Determine the [x, y] coordinate at the center of the cell enclosing the given text.  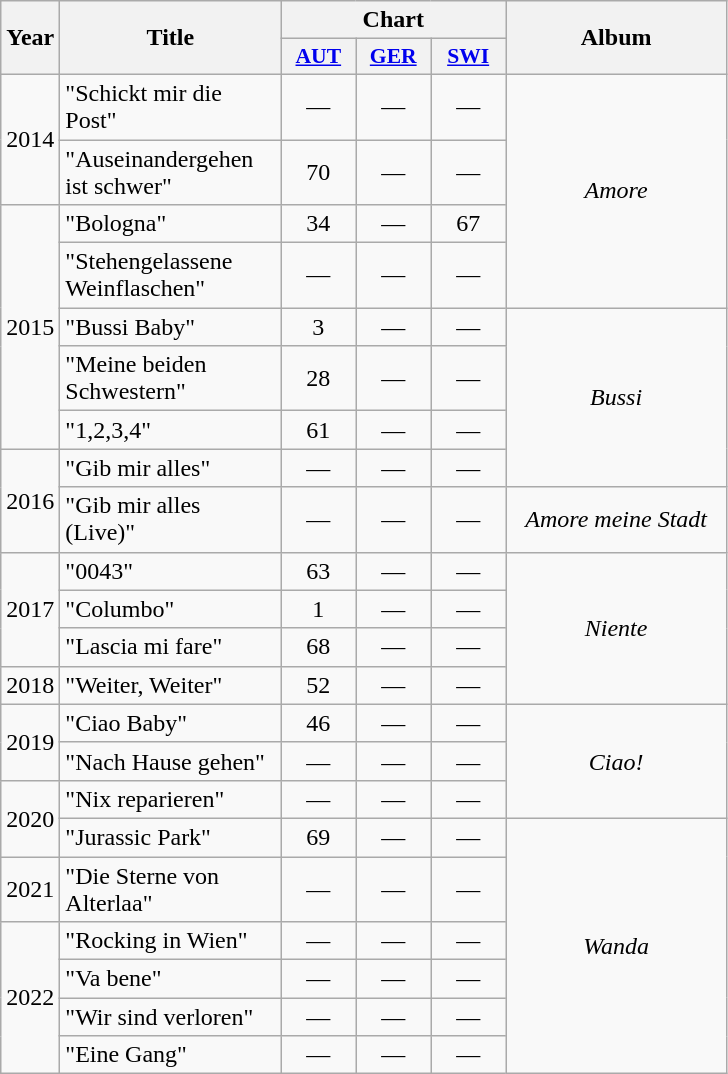
Ciao! [616, 761]
Niente [616, 628]
Title [170, 38]
"Meine beiden Schwestern" [170, 378]
"Jurassic Park" [170, 837]
2022 [30, 998]
3 [318, 327]
"Gib mir alles (Live)" [170, 520]
2017 [30, 609]
2014 [30, 139]
"Lascia mi fare" [170, 647]
"Va bene" [170, 979]
AUT [318, 57]
"Stehengelassene Weinflaschen" [170, 276]
"Schickt mir die Post" [170, 106]
"Gib mir alles" [170, 468]
"Nix reparieren" [170, 799]
68 [318, 647]
"0043" [170, 571]
Album [616, 38]
34 [318, 224]
2021 [30, 888]
"Eine Gang" [170, 1055]
2018 [30, 685]
28 [318, 378]
"Columbo" [170, 609]
52 [318, 685]
46 [318, 723]
61 [318, 430]
2016 [30, 500]
"Rocking in Wien" [170, 941]
"Nach Hause gehen" [170, 761]
Chart [394, 20]
63 [318, 571]
SWI [468, 57]
2020 [30, 818]
"Weiter, Weiter" [170, 685]
67 [468, 224]
"Auseinandergehen ist schwer" [170, 172]
Amore [616, 190]
69 [318, 837]
2015 [30, 327]
"Bussi Baby" [170, 327]
Bussi [616, 398]
"Ciao Baby" [170, 723]
"Die Sterne von Alterlaa" [170, 888]
Wanda [616, 946]
"Bologna" [170, 224]
2019 [30, 742]
1 [318, 609]
70 [318, 172]
Year [30, 38]
Amore meine Stadt [616, 520]
GER [394, 57]
"Wir sind verloren" [170, 1017]
"1,2,3,4" [170, 430]
